Scan for the cell matching the given text and deliver its (X, Y) coordinate at center. 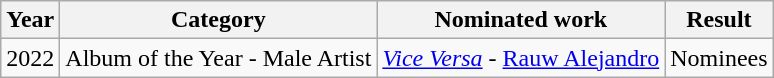
Album of the Year - Male Artist (218, 58)
2022 (30, 58)
Category (218, 20)
Year (30, 20)
Result (719, 20)
Nominees (719, 58)
Vice Versa - Rauw Alejandro (521, 58)
Nominated work (521, 20)
